Scan for the cell matching the given text and deliver its [x, y] coordinate at center. 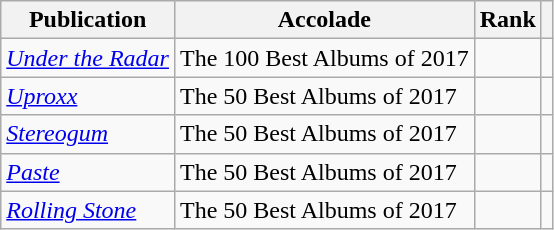
Rolling Stone [88, 210]
Paste [88, 172]
Rank [508, 20]
Under the Radar [88, 58]
Accolade [324, 20]
Publication [88, 20]
Uproxx [88, 96]
Stereogum [88, 134]
The 100 Best Albums of 2017 [324, 58]
